Search for the cell housing the specified text and yield its [x, y] center coordinate. 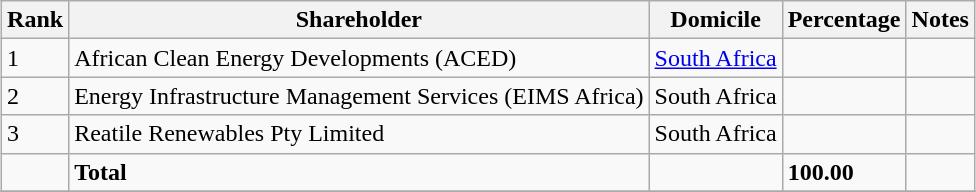
Total [359, 172]
Energy Infrastructure Management Services (EIMS Africa) [359, 96]
African Clean Energy Developments (ACED) [359, 58]
Rank [36, 20]
Shareholder [359, 20]
1 [36, 58]
3 [36, 134]
100.00 [844, 172]
Notes [940, 20]
Domicile [716, 20]
Reatile Renewables Pty Limited [359, 134]
Percentage [844, 20]
2 [36, 96]
